Capture the cell that displays the provided text and extract its [x, y] central coordinate. 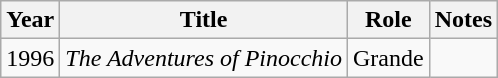
Role [388, 20]
Title [204, 20]
Grande [388, 58]
Year [30, 20]
The Adventures of Pinocchio [204, 58]
Notes [463, 20]
1996 [30, 58]
